Pinpoint the cell where the given text exists, returning its [x, y] midpoint coordinate. 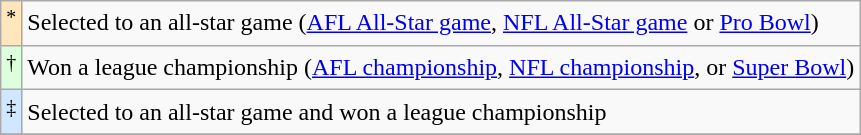
‡ [12, 112]
Won a league championship (AFL championship, NFL championship, or Super Bowl) [441, 68]
Selected to an all-star game (AFL All-Star game, NFL All-Star game or Pro Bowl) [441, 24]
† [12, 68]
Selected to an all-star game and won a league championship [441, 112]
* [12, 24]
